Capture the cell that displays the provided text and extract its (X, Y) central coordinate. 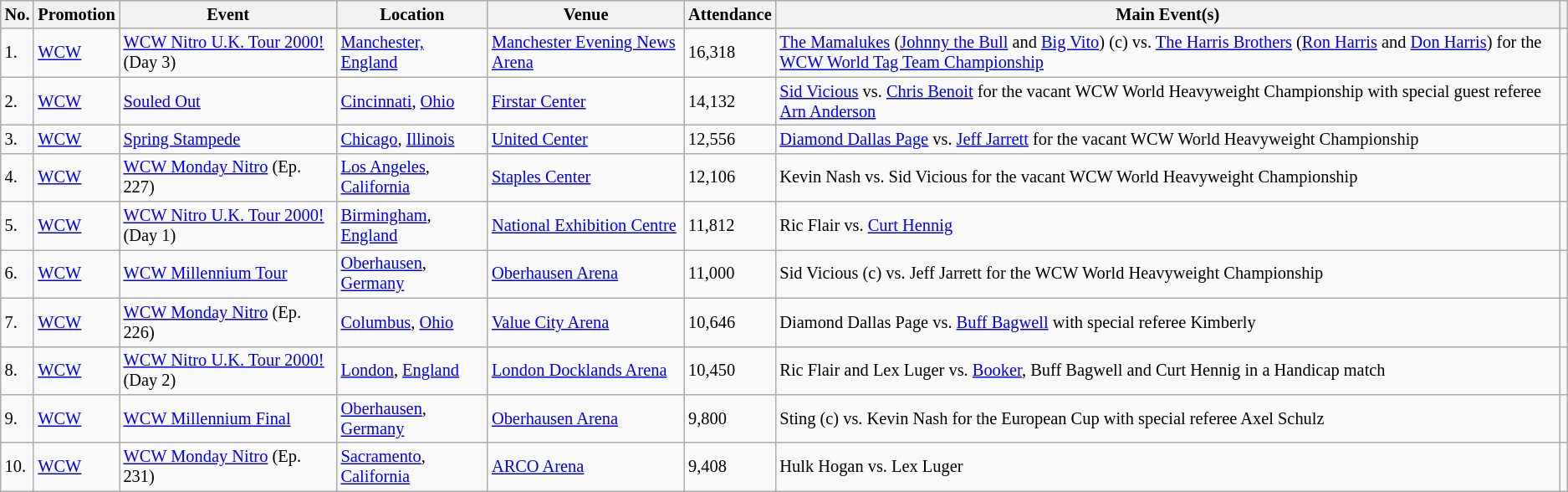
5. (18, 226)
Kevin Nash vs. Sid Vicious for the vacant WCW World Heavyweight Championship (1168, 177)
16,318 (729, 53)
14,132 (729, 101)
8. (18, 371)
WCW Millennium Tour (228, 274)
Promotion (76, 14)
Manchester Evening News Arena (585, 53)
10,450 (729, 371)
Value City Arena (585, 322)
Attendance (729, 14)
Sid Vicious vs. Chris Benoit for the vacant WCW World Heavyweight Championship with special guest referee Arn Anderson (1168, 101)
9,408 (729, 467)
WCW Monday Nitro (Ep. 231) (228, 467)
Sacramento, California (412, 467)
Ric Flair vs. Curt Hennig (1168, 226)
6. (18, 274)
London Docklands Arena (585, 371)
Columbus, Ohio (412, 322)
Los Angeles, California (412, 177)
10,646 (729, 322)
11,812 (729, 226)
3. (18, 139)
Ric Flair and Lex Luger vs. Booker, Buff Bagwell and Curt Hennig in a Handicap match (1168, 371)
Event (228, 14)
4. (18, 177)
1. (18, 53)
10. (18, 467)
Location (412, 14)
12,556 (729, 139)
Sting (c) vs. Kevin Nash for the European Cup with special referee Axel Schulz (1168, 418)
Manchester, England (412, 53)
WCW Monday Nitro (Ep. 227) (228, 177)
Cincinnati, Ohio (412, 101)
London, England (412, 371)
Birmingham, England (412, 226)
ARCO Arena (585, 467)
9. (18, 418)
Hulk Hogan vs. Lex Luger (1168, 467)
Spring Stampede (228, 139)
National Exhibition Centre (585, 226)
WCW Nitro U.K. Tour 2000! (Day 2) (228, 371)
WCW Millennium Final (228, 418)
Main Event(s) (1168, 14)
The Mamalukes (Johnny the Bull and Big Vito) (c) vs. The Harris Brothers (Ron Harris and Don Harris) for the WCW World Tag Team Championship (1168, 53)
Sid Vicious (c) vs. Jeff Jarrett for the WCW World Heavyweight Championship (1168, 274)
WCW Nitro U.K. Tour 2000! (Day 1) (228, 226)
Diamond Dallas Page vs. Buff Bagwell with special referee Kimberly (1168, 322)
12,106 (729, 177)
Diamond Dallas Page vs. Jeff Jarrett for the vacant WCW World Heavyweight Championship (1168, 139)
Firstar Center (585, 101)
7. (18, 322)
United Center (585, 139)
WCW Monday Nitro (Ep. 226) (228, 322)
Venue (585, 14)
Staples Center (585, 177)
9,800 (729, 418)
No. (18, 14)
Souled Out (228, 101)
WCW Nitro U.K. Tour 2000! (Day 3) (228, 53)
11,000 (729, 274)
2. (18, 101)
Chicago, Illinois (412, 139)
